Return the (x, y) coordinate for the center point of the cell that contains the specified text.  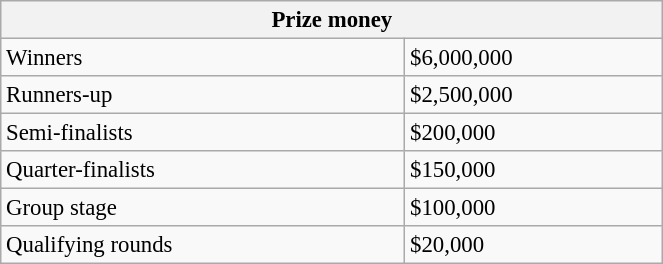
$6,000,000 (534, 58)
$150,000 (534, 170)
Winners (203, 58)
Quarter-finalists (203, 170)
Qualifying rounds (203, 245)
Group stage (203, 208)
$200,000 (534, 133)
Runners-up (203, 95)
$20,000 (534, 245)
Semi-finalists (203, 133)
$100,000 (534, 208)
$2,500,000 (534, 95)
Prize money (332, 20)
